Provide the [X, Y] coordinate of the cell's center where the given text is located.  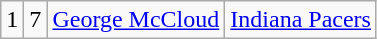
George McCloud [136, 20]
7 [36, 20]
1 [12, 20]
Indiana Pacers [301, 20]
